Output the (x, y) coordinate of the center of the cell containing the given text.  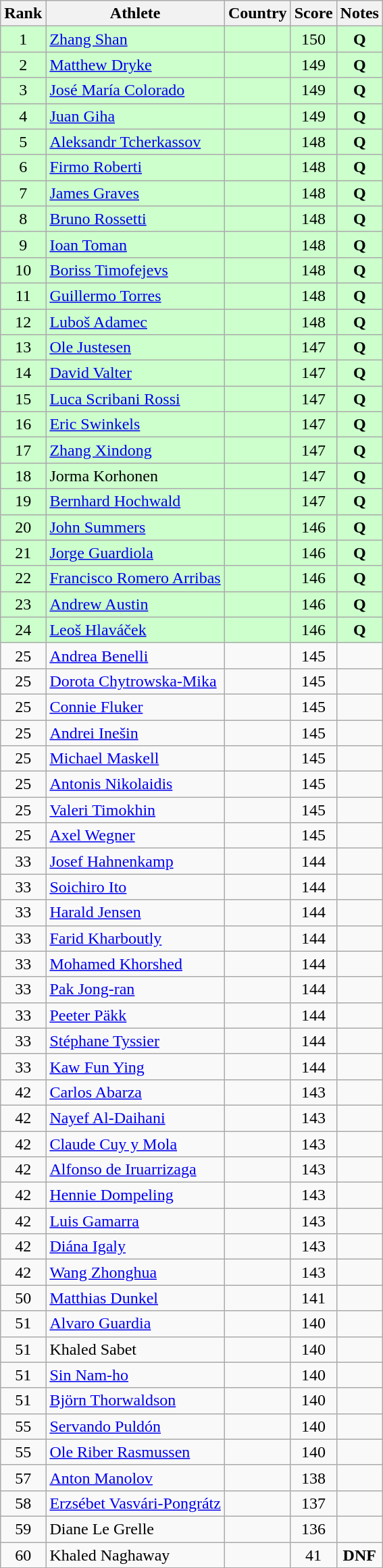
Claude Cuy y Mola (135, 1144)
21 (23, 553)
Athlete (135, 13)
Alvaro Guardia (135, 1324)
Peeter Päkk (135, 1015)
9 (23, 244)
Juan Giha (135, 116)
Farid Kharboutly (135, 938)
19 (23, 502)
Khaled Naghaway (135, 1555)
Ole Justesen (135, 348)
Antonis Nikolaidis (135, 784)
Nayef Al-Daihani (135, 1118)
1 (23, 39)
Luboš Adamec (135, 322)
DNF (359, 1555)
59 (23, 1529)
8 (23, 219)
24 (23, 630)
Leoš Hlaváček (135, 630)
137 (313, 1503)
Axel Wegner (135, 836)
Francisco Romero Arribas (135, 578)
Björn Thorwaldson (135, 1401)
17 (23, 450)
Notes (359, 13)
Kaw Fun Ying (135, 1066)
13 (23, 348)
Josef Hahnenkamp (135, 861)
2 (23, 65)
Zhang Xindong (135, 450)
138 (313, 1478)
Aleksandr Tcherkassov (135, 142)
18 (23, 476)
60 (23, 1555)
Matthew Dryke (135, 65)
John Summers (135, 527)
6 (23, 167)
58 (23, 1503)
141 (313, 1298)
Bernhard Hochwald (135, 502)
Alfonso de Iruarrizaga (135, 1170)
Valeri Timokhin (135, 810)
16 (23, 425)
3 (23, 90)
12 (23, 322)
Diane Le Grelle (135, 1529)
11 (23, 296)
Bruno Rossetti (135, 219)
Anton Manolov (135, 1478)
150 (313, 39)
Andrei Inešin (135, 732)
Diána Igaly (135, 1247)
50 (23, 1298)
Dorota Chytrowska-Mika (135, 681)
Harald Jensen (135, 913)
23 (23, 604)
Jorge Guardiola (135, 553)
Soichiro Ito (135, 887)
10 (23, 270)
5 (23, 142)
15 (23, 399)
David Valter (135, 373)
Khaled Sabet (135, 1349)
Firmo Roberti (135, 167)
136 (313, 1529)
Luis Gamarra (135, 1221)
Michael Maskell (135, 759)
Rank (23, 13)
Sin Nam-ho (135, 1375)
Zhang Shan (135, 39)
41 (313, 1555)
Wang Zhonghua (135, 1272)
Country (257, 13)
Score (313, 13)
14 (23, 373)
Mohamed Khorshed (135, 964)
57 (23, 1478)
James Graves (135, 193)
Guillermo Torres (135, 296)
Ole Riber Rasmussen (135, 1452)
Stéphane Tyssier (135, 1041)
Jorma Korhonen (135, 476)
22 (23, 578)
4 (23, 116)
Eric Swinkels (135, 425)
Matthias Dunkel (135, 1298)
Andrea Benelli (135, 655)
Carlos Abarza (135, 1092)
Andrew Austin (135, 604)
20 (23, 527)
José María Colorado (135, 90)
Pak Jong-ran (135, 990)
Boriss Timofejevs (135, 270)
7 (23, 193)
Erzsébet Vasvári-Pongrátz (135, 1503)
Ioan Toman (135, 244)
Hennie Dompeling (135, 1195)
Luca Scribani Rossi (135, 399)
Connie Fluker (135, 707)
Servando Puldón (135, 1426)
